Output the [x, y] coordinate of the center of the cell containing the given text.  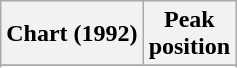
Chart (1992) [72, 34]
Peakposition [189, 34]
